Return [X, Y] of the center of cell containing provided text 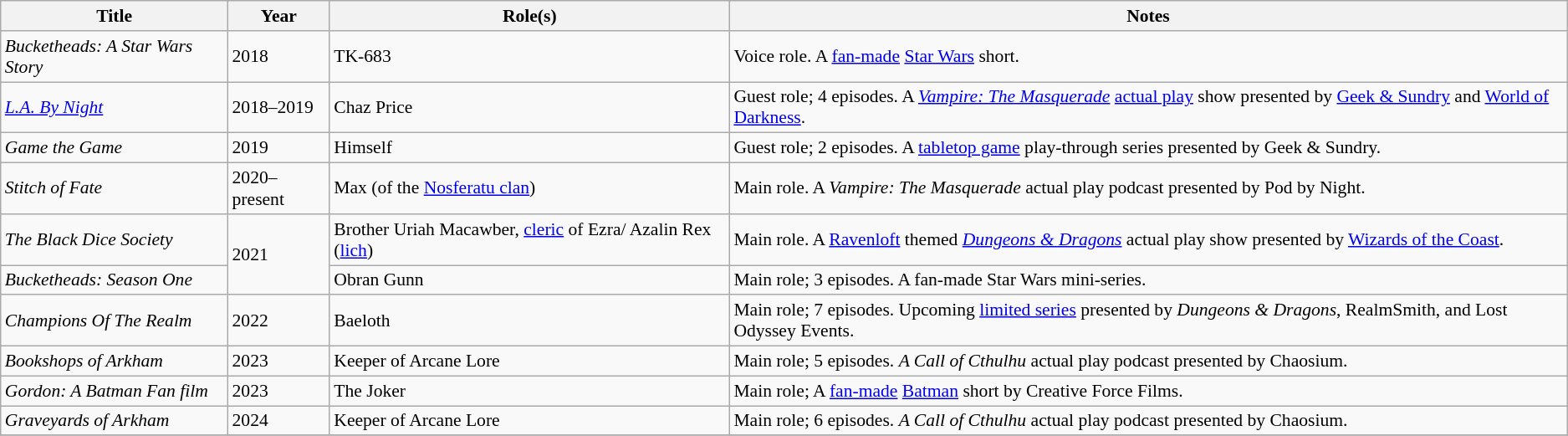
Obran Gunn [529, 280]
Game the Game [115, 148]
Bookshops of Arkham [115, 362]
Gordon: A Batman Fan film [115, 391]
Main role; 5 episodes. A Call of Cthulhu actual play podcast presented by Chaosium. [1147, 362]
L.A. By Night [115, 107]
2018–2019 [279, 107]
Graveyards of Arkham [115, 421]
Himself [529, 148]
Brother Uriah Macawber, cleric of Ezra/ Azalin Rex (lich) [529, 239]
Role(s) [529, 16]
Bucketheads: A Star Wars Story [115, 57]
Bucketheads: Season One [115, 280]
Main role; 3 episodes. A fan-made Star Wars mini-series. [1147, 280]
Chaz Price [529, 107]
Title [115, 16]
Notes [1147, 16]
Guest role; 4 episodes. A Vampire: The Masquerade actual play show presented by Geek & Sundry and World of Darkness. [1147, 107]
Main role; A fan-made Batman short by Creative Force Films. [1147, 391]
Main role. A Vampire: The Masquerade actual play podcast presented by Pod by Night. [1147, 189]
2018 [279, 57]
Main role; 7 episodes. Upcoming limited series presented by Dungeons & Dragons, RealmSmith, and Lost Odyssey Events. [1147, 321]
2024 [279, 421]
Main role; 6 episodes. A Call of Cthulhu actual play podcast presented by Chaosium. [1147, 421]
Guest role; 2 episodes. A tabletop game play-through series presented by Geek & Sundry. [1147, 148]
Year [279, 16]
2021 [279, 254]
Voice role. A fan-made Star Wars short. [1147, 57]
Main role. A Ravenloft themed Dungeons & Dragons actual play show presented by Wizards of the Coast. [1147, 239]
The Black Dice Society [115, 239]
The Joker [529, 391]
2019 [279, 148]
Baeloth [529, 321]
TK-683 [529, 57]
2022 [279, 321]
Champions Of The Realm [115, 321]
Stitch of Fate [115, 189]
2020–present [279, 189]
Max (of the Nosferatu clan) [529, 189]
